Return (X, Y) of the center of cell containing provided text 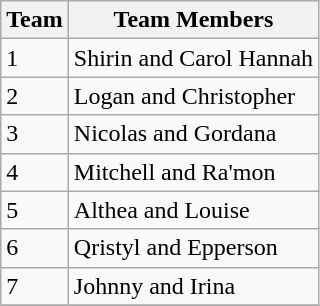
2 (35, 96)
Qristyl and Epperson (193, 248)
7 (35, 286)
4 (35, 172)
Johnny and Irina (193, 286)
6 (35, 248)
5 (35, 210)
Team Members (193, 20)
Althea and Louise (193, 210)
Nicolas and Gordana (193, 134)
1 (35, 58)
Team (35, 20)
Shirin and Carol Hannah (193, 58)
Logan and Christopher (193, 96)
3 (35, 134)
Mitchell and Ra'mon (193, 172)
